Capture the cell that displays the provided text and extract its (X, Y) central coordinate. 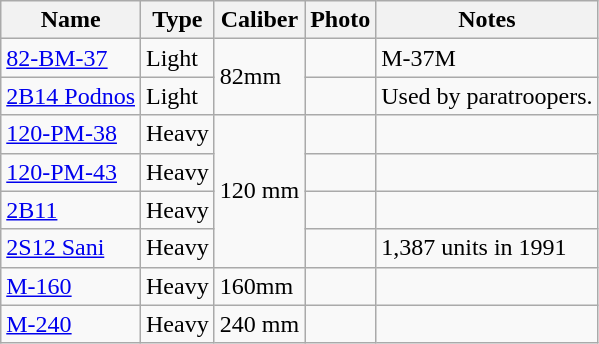
2B14 Podnos (71, 96)
120-PM-43 (71, 172)
Notes (487, 20)
82mm (259, 77)
Photo (340, 20)
160mm (259, 286)
2B11 (71, 210)
M-240 (71, 324)
240 mm (259, 324)
120-PM-38 (71, 134)
82-BM-37 (71, 58)
M-37M (487, 58)
Used by paratroopers. (487, 96)
1,387 units in 1991 (487, 248)
M-160 (71, 286)
2S12 Sani (71, 248)
120 mm (259, 191)
Type (178, 20)
Name (71, 20)
Caliber (259, 20)
